Search for the cell housing the specified text and yield its (x, y) center coordinate. 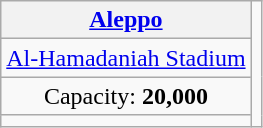
Aleppo (126, 20)
Al-Hamadaniah Stadium (126, 58)
Capacity: 20,000 (126, 96)
